Provide the [x, y] coordinate of the cell's center where the given text is located.  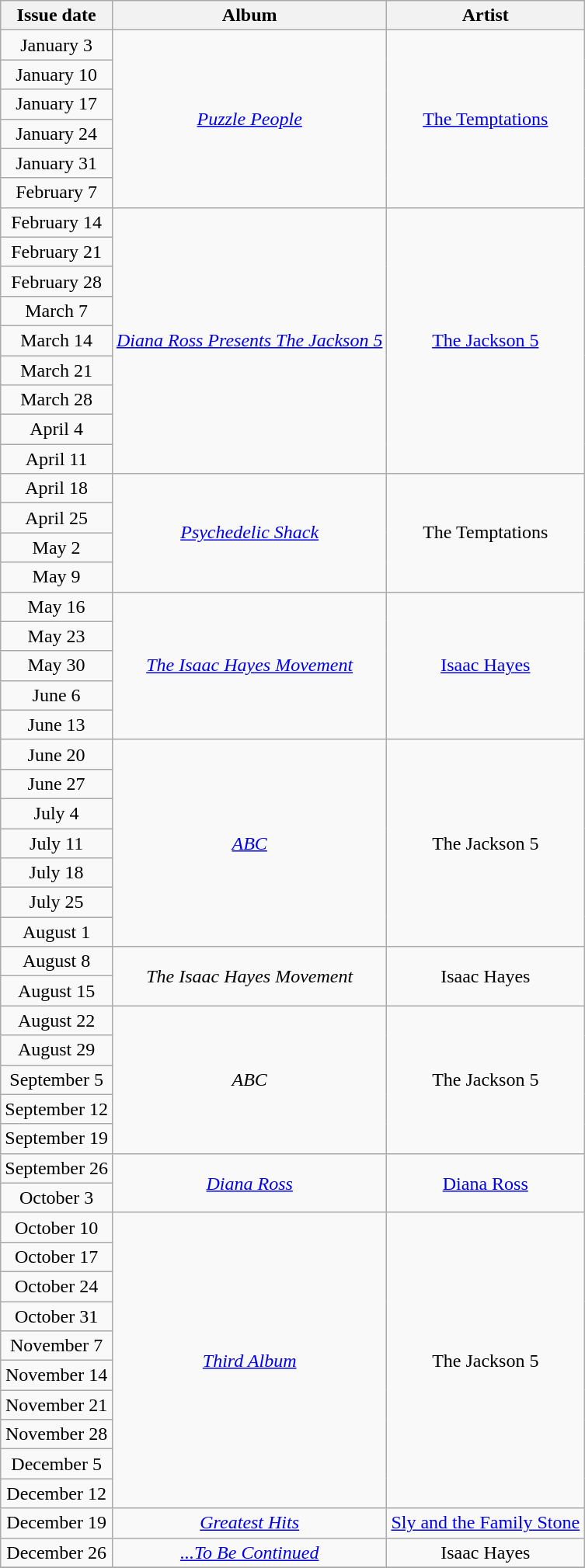
June 27 [57, 784]
November 7 [57, 1346]
August 1 [57, 932]
May 2 [57, 548]
December 26 [57, 1552]
January 3 [57, 45]
Puzzle People [249, 119]
February 28 [57, 281]
March 7 [57, 311]
Psychedelic Shack [249, 533]
May 30 [57, 666]
Album [249, 16]
August 29 [57, 1050]
January 24 [57, 134]
April 25 [57, 518]
November 28 [57, 1434]
December 12 [57, 1493]
September 26 [57, 1168]
Sly and the Family Stone [486, 1523]
February 7 [57, 193]
October 3 [57, 1198]
September 12 [57, 1109]
Third Album [249, 1361]
January 31 [57, 163]
April 18 [57, 488]
November 14 [57, 1375]
June 13 [57, 725]
July 11 [57, 843]
September 5 [57, 1080]
October 31 [57, 1316]
Diana Ross Presents The Jackson 5 [249, 340]
April 4 [57, 429]
April 11 [57, 459]
October 24 [57, 1286]
Issue date [57, 16]
September 19 [57, 1139]
...To Be Continued [249, 1552]
October 10 [57, 1227]
August 22 [57, 1020]
August 8 [57, 961]
July 4 [57, 813]
July 25 [57, 902]
February 21 [57, 252]
May 16 [57, 607]
Artist [486, 16]
October 17 [57, 1257]
January 10 [57, 75]
July 18 [57, 873]
August 15 [57, 991]
June 6 [57, 695]
March 14 [57, 340]
June 20 [57, 754]
November 21 [57, 1405]
Greatest Hits [249, 1523]
December 5 [57, 1464]
March 21 [57, 370]
December 19 [57, 1523]
May 9 [57, 577]
January 17 [57, 104]
May 23 [57, 636]
March 28 [57, 400]
February 14 [57, 222]
